Pinpoint the cell where the given text exists, returning its (X, Y) midpoint coordinate. 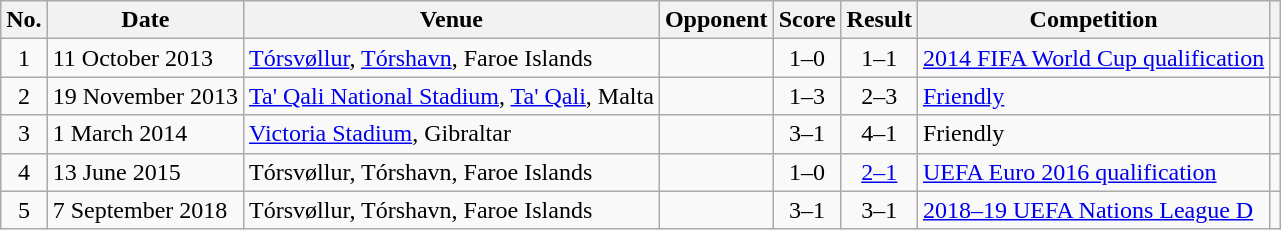
11 October 2013 (145, 58)
4–1 (879, 134)
2–1 (879, 172)
2018–19 UEFA Nations League D (1093, 210)
1 March 2014 (145, 134)
Competition (1093, 20)
2 (24, 96)
7 September 2018 (145, 210)
UEFA Euro 2016 qualification (1093, 172)
1–3 (807, 96)
2–3 (879, 96)
1 (24, 58)
5 (24, 210)
Score (807, 20)
1–1 (879, 58)
13 June 2015 (145, 172)
Victoria Stadium, Gibraltar (452, 134)
4 (24, 172)
Date (145, 20)
2014 FIFA World Cup qualification (1093, 58)
No. (24, 20)
Opponent (716, 20)
Result (879, 20)
Ta' Qali National Stadium, Ta' Qali, Malta (452, 96)
3 (24, 134)
Venue (452, 20)
19 November 2013 (145, 96)
